Locate the cell with the specified text and output its (X, Y) center coordinate. 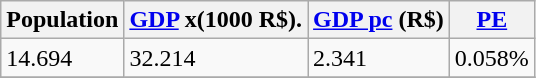
GDP x(1000 R$). (216, 20)
GDP pc (R$) (379, 20)
14.694 (62, 58)
Population (62, 20)
0.058% (492, 58)
32.214 (216, 58)
2.341 (379, 58)
PE (492, 20)
